Identify which cell holds the provided text, then report its (X, Y) central coordinate. 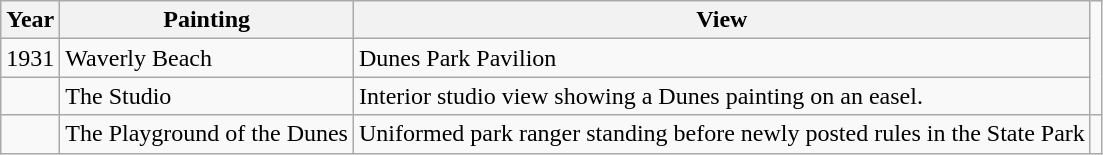
1931 (30, 58)
View (722, 20)
Dunes Park Pavilion (722, 58)
Year (30, 20)
Uniformed park ranger standing before newly posted rules in the State Park (722, 134)
Interior studio view showing a Dunes painting on an easel. (722, 96)
The Playground of the Dunes (207, 134)
Painting (207, 20)
Waverly Beach (207, 58)
The Studio (207, 96)
